Scan for the cell matching the given text and deliver its [X, Y] coordinate at center. 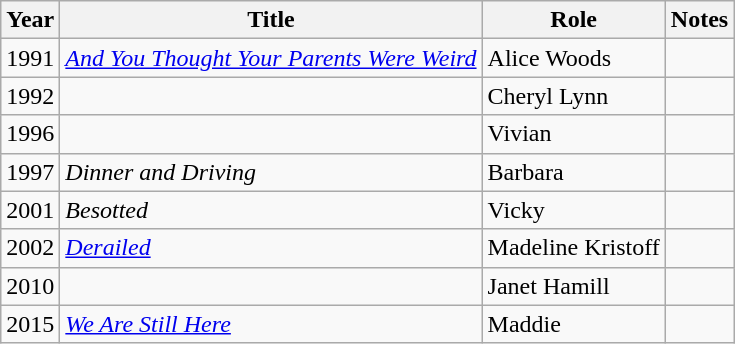
1992 [30, 96]
2001 [30, 210]
2010 [30, 286]
Title [271, 20]
Dinner and Driving [271, 172]
2002 [30, 248]
1997 [30, 172]
Vivian [574, 134]
We Are Still Here [271, 324]
1991 [30, 58]
Derailed [271, 248]
Vicky [574, 210]
Alice Woods [574, 58]
Janet Hamill [574, 286]
Madeline Kristoff [574, 248]
Barbara [574, 172]
Notes [699, 20]
1996 [30, 134]
Role [574, 20]
2015 [30, 324]
And You Thought Your Parents Were Weird [271, 58]
Besotted [271, 210]
Year [30, 20]
Cheryl Lynn [574, 96]
Maddie [574, 324]
